Search for the cell housing the specified text and yield its [X, Y] center coordinate. 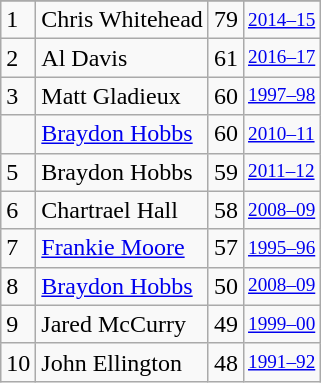
Frankie Moore [122, 248]
1999–00 [281, 324]
59 [226, 172]
1995–96 [281, 248]
10 [18, 362]
49 [226, 324]
Al Davis [122, 58]
2014–15 [281, 20]
5 [18, 172]
2016–17 [281, 58]
3 [18, 96]
50 [226, 286]
1997–98 [281, 96]
61 [226, 58]
Matt Gladieux [122, 96]
1 [18, 20]
John Ellington [122, 362]
1991–92 [281, 362]
2 [18, 58]
2010–11 [281, 134]
7 [18, 248]
2011–12 [281, 172]
Chartrael Hall [122, 210]
9 [18, 324]
79 [226, 20]
8 [18, 286]
57 [226, 248]
Jared McCurry [122, 324]
Chris Whitehead [122, 20]
58 [226, 210]
48 [226, 362]
6 [18, 210]
